Determine the [x, y] coordinate at the center of the cell enclosing the given text.  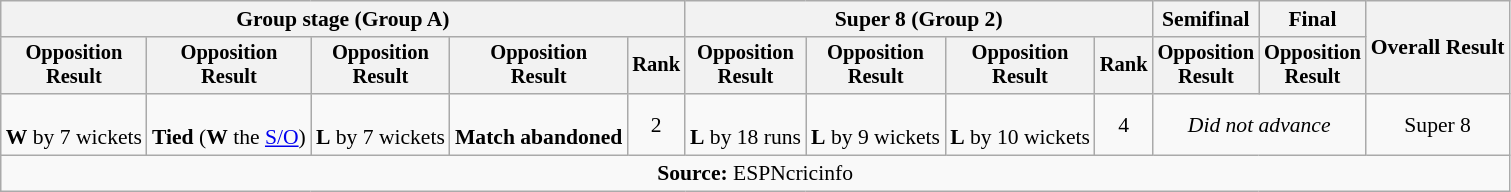
2 [656, 124]
Source: ESPNcricinfo [756, 174]
L by 7 wickets [380, 124]
Final [1312, 19]
L by 9 wickets [876, 124]
L by 10 wickets [1020, 124]
Tied (W the S/O) [229, 124]
4 [1124, 124]
W by 7 wickets [74, 124]
Super 8 (Group 2) [919, 19]
Semifinal [1206, 19]
Did not advance [1260, 124]
Overall Result [1438, 48]
L by 18 runs [746, 124]
Match abandoned [538, 124]
Super 8 [1438, 124]
Group stage (Group A) [343, 19]
